Pinpoint the cell where the given text exists, returning its [x, y] midpoint coordinate. 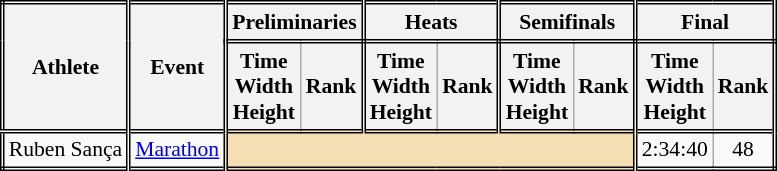
Final [705, 22]
Preliminaries [294, 22]
Event [178, 67]
Marathon [178, 150]
48 [744, 150]
Ruben Sança [65, 150]
Semifinals [567, 22]
Heats [431, 22]
Athlete [65, 67]
2:34:40 [674, 150]
